Search for the cell housing the specified text and yield its [x, y] center coordinate. 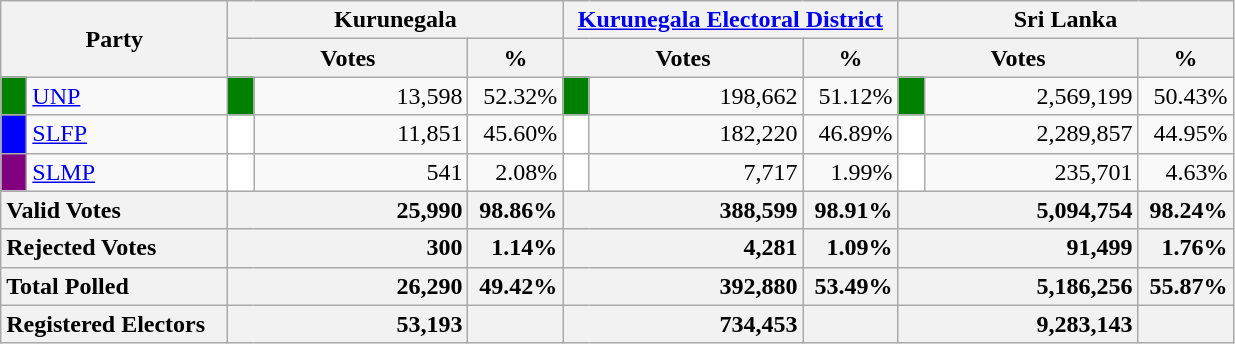
11,851 [361, 134]
5,186,256 [1018, 286]
Rejected Votes [114, 248]
4,281 [683, 248]
45.60% [516, 134]
49.42% [516, 286]
2,289,857 [1031, 134]
50.43% [1186, 96]
9,283,143 [1018, 324]
5,094,754 [1018, 210]
7,717 [696, 172]
Total Polled [114, 286]
44.95% [1186, 134]
4.63% [1186, 172]
98.24% [1186, 210]
734,453 [683, 324]
1.99% [850, 172]
Sri Lanka [1066, 20]
1.09% [850, 248]
46.89% [850, 134]
Kurunegala Electoral District [730, 20]
98.86% [516, 210]
1.14% [516, 248]
SLMP [128, 172]
25,990 [348, 210]
2.08% [516, 172]
Registered Electors [114, 324]
53.49% [850, 286]
2,569,199 [1031, 96]
198,662 [696, 96]
182,220 [696, 134]
392,880 [683, 286]
Kurunegala [396, 20]
SLFP [128, 134]
98.91% [850, 210]
Valid Votes [114, 210]
55.87% [1186, 286]
52.32% [516, 96]
300 [348, 248]
91,499 [1018, 248]
13,598 [361, 96]
53,193 [348, 324]
235,701 [1031, 172]
26,290 [348, 286]
541 [361, 172]
51.12% [850, 96]
388,599 [683, 210]
1.76% [1186, 248]
Party [114, 39]
UNP [128, 96]
